Output the (x, y) coordinate of the center of the cell containing the given text.  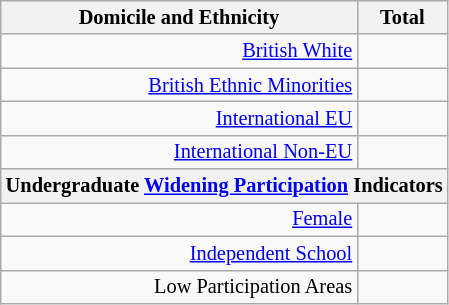
Independent School (179, 253)
Low Participation Areas (179, 287)
British White (179, 51)
International EU (179, 118)
International Non-EU (179, 152)
Total (402, 17)
Domicile and Ethnicity (179, 17)
Undergraduate Widening Participation Indicators (224, 186)
Female (179, 219)
British Ethnic Minorities (179, 85)
